Scan for the cell matching the given text and deliver its (x, y) coordinate at center. 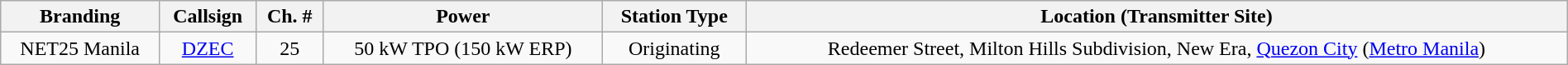
NET25 Manila (80, 48)
Originating (675, 48)
25 (289, 48)
Location (Transmitter Site) (1157, 17)
Callsign (208, 17)
Station Type (675, 17)
Ch. # (289, 17)
Redeemer Street, Milton Hills Subdivision, New Era, Quezon City (Metro Manila) (1157, 48)
Power (463, 17)
DZEC (208, 48)
Branding (80, 17)
50 kW TPO (150 kW ERP) (463, 48)
